Determine the (x, y) coordinate at the center of the cell enclosing the given text.  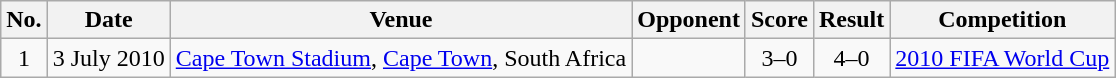
No. (24, 20)
1 (24, 58)
3–0 (779, 58)
4–0 (851, 58)
Date (108, 20)
Score (779, 20)
Venue (400, 20)
Competition (1002, 20)
Cape Town Stadium, Cape Town, South Africa (400, 58)
3 July 2010 (108, 58)
Opponent (689, 20)
Result (851, 20)
2010 FIFA World Cup (1002, 58)
